For the text-containing cell, return its midpoint in [x, y] coordinate format. 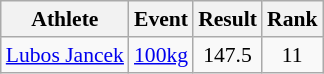
11 [292, 55]
Athlete [65, 19]
Event [161, 19]
Rank [292, 19]
147.5 [228, 55]
Lubos Jancek [65, 55]
100kg [161, 55]
Result [228, 19]
